Scan for the cell matching the given text and deliver its [x, y] coordinate at center. 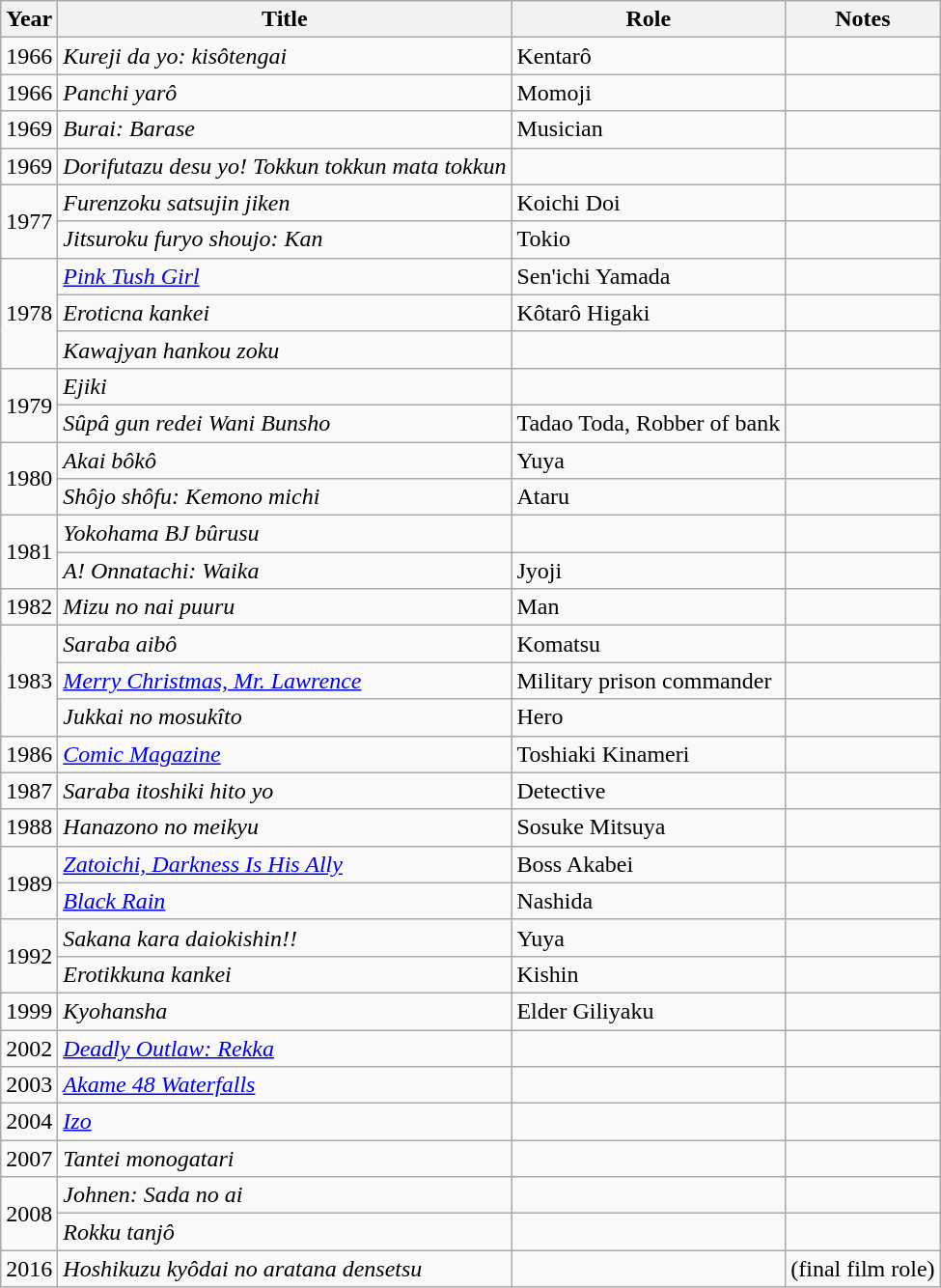
Mizu no nai puuru [285, 607]
Kôtarô Higaki [649, 313]
Detective [649, 791]
Sûpâ gun redei Wani Bunsho [285, 423]
Nashida [649, 901]
Jitsuroku furyo shoujo: Kan [285, 239]
1978 [29, 313]
1983 [29, 681]
2002 [29, 1048]
Yokohama BJ bûrusu [285, 534]
Comic Magazine [285, 754]
Deadly Outlaw: Rekka [285, 1048]
Hoshikuzu kyôdai no aratana densetsu [285, 1269]
Komatsu [649, 644]
Zatoichi, Darkness Is His Ally [285, 864]
Koichi Doi [649, 203]
Tadao Toda, Robber of bank [649, 423]
1988 [29, 827]
Tokio [649, 239]
Jyoji [649, 571]
Kureji da yo: kisôtengai [285, 56]
1981 [29, 552]
Military prison commander [649, 681]
(final film role) [863, 1269]
2003 [29, 1085]
1989 [29, 882]
A! Onnatachi: Waika [285, 571]
Rokku tanjô [285, 1232]
1986 [29, 754]
1980 [29, 479]
Furenzoku satsujin jiken [285, 203]
Kyohansha [285, 1011]
Momoji [649, 93]
Kawajyan hankou zoku [285, 350]
Title [285, 19]
Pink Tush Girl [285, 276]
Erotikkuna kankei [285, 974]
Man [649, 607]
Tantei monogatari [285, 1159]
1979 [29, 405]
Sosuke Mitsuya [649, 827]
Elder Giliyaku [649, 1011]
Izo [285, 1122]
1977 [29, 221]
1999 [29, 1011]
1987 [29, 791]
Notes [863, 19]
Saraba itoshiki hito yo [285, 791]
Musician [649, 129]
Jukkai no mosukîto [285, 717]
Eroticna kankei [285, 313]
Shôjo shôfu: Kemono michi [285, 497]
Boss Akabei [649, 864]
Johnen: Sada no ai [285, 1195]
2008 [29, 1214]
1982 [29, 607]
2004 [29, 1122]
Panchi yarô [285, 93]
Sen'ichi Yamada [649, 276]
2016 [29, 1269]
Ejiki [285, 386]
Dorifutazu desu yo! Tokkun tokkun mata tokkun [285, 166]
Toshiaki Kinameri [649, 754]
Akai bôkô [285, 461]
Black Rain [285, 901]
Kishin [649, 974]
Hanazono no meikyu [285, 827]
Akame 48 Waterfalls [285, 1085]
Sakana kara daiokishin!! [285, 938]
Ataru [649, 497]
Burai: Barase [285, 129]
1992 [29, 956]
Saraba aibô [285, 644]
2007 [29, 1159]
Merry Christmas, Mr. Lawrence [285, 681]
Kentarô [649, 56]
Hero [649, 717]
Year [29, 19]
Role [649, 19]
